Locate the cell with the specified text and output its [x, y] center coordinate. 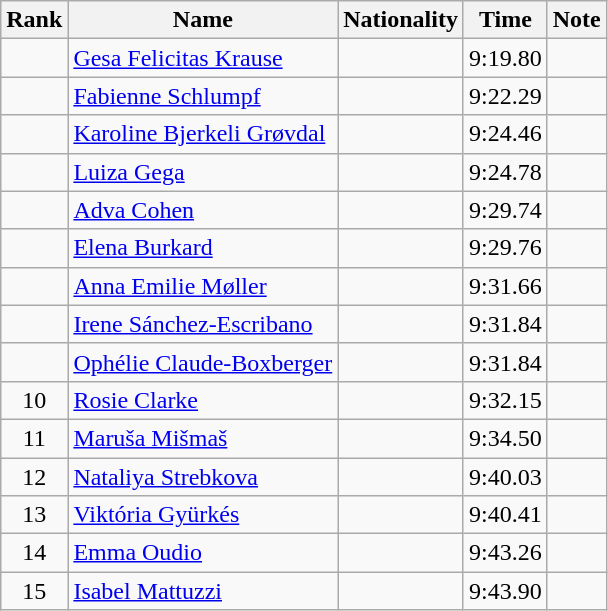
Rosie Clarke [203, 400]
9:24.46 [505, 134]
10 [34, 400]
9:43.90 [505, 591]
Karoline Bjerkeli Grøvdal [203, 134]
9:34.50 [505, 438]
9:29.76 [505, 248]
Elena Burkard [203, 248]
12 [34, 477]
Name [203, 20]
9:29.74 [505, 210]
13 [34, 515]
Anna Emilie Møller [203, 286]
15 [34, 591]
Isabel Mattuzzi [203, 591]
Viktória Gyürkés [203, 515]
Time [505, 20]
9:40.41 [505, 515]
14 [34, 553]
Gesa Felicitas Krause [203, 58]
9:19.80 [505, 58]
9:32.15 [505, 400]
Adva Cohen [203, 210]
Irene Sánchez-Escribano [203, 324]
11 [34, 438]
Nataliya Strebkova [203, 477]
9:43.26 [505, 553]
9:24.78 [505, 172]
Nationality [401, 20]
Luiza Gega [203, 172]
Maruša Mišmaš [203, 438]
Rank [34, 20]
Ophélie Claude-Boxberger [203, 362]
9:22.29 [505, 96]
Fabienne Schlumpf [203, 96]
Note [576, 20]
9:31.66 [505, 286]
9:40.03 [505, 477]
Emma Oudio [203, 553]
